Detect which cell encompasses the target text, then output its [X, Y] center coordinate. 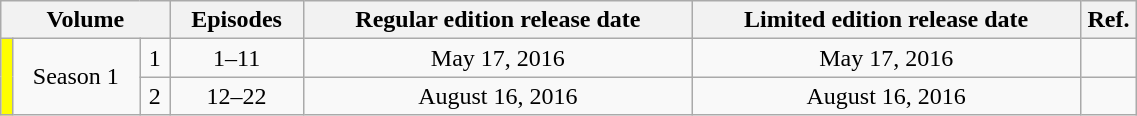
Season 1 [76, 77]
Limited edition release date [886, 20]
Episodes [237, 20]
Regular edition release date [498, 20]
1 [155, 58]
1–11 [237, 58]
Ref. [1108, 20]
12–22 [237, 96]
2 [155, 96]
Volume [86, 20]
